Find where the given text appears and provide that cell's center as (x, y) coordinate. 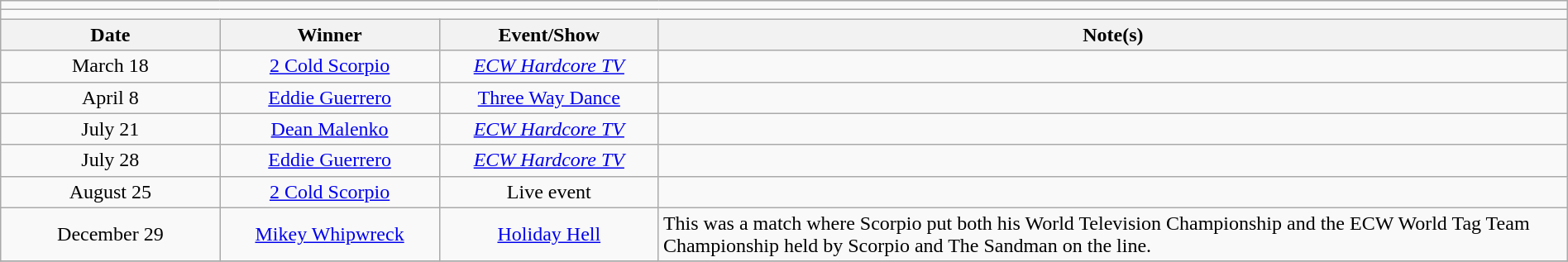
Holiday Hell (549, 235)
Event/Show (549, 35)
Three Way Dance (549, 98)
August 25 (111, 192)
Date (111, 35)
Mikey Whipwreck (329, 235)
Note(s) (1113, 35)
Live event (549, 192)
April 8 (111, 98)
March 18 (111, 66)
Dean Malenko (329, 129)
December 29 (111, 235)
Winner (329, 35)
July 28 (111, 160)
July 21 (111, 129)
